Identify which cell holds the provided text, then report its (x, y) central coordinate. 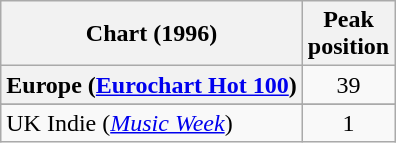
Chart (1996) (152, 34)
UK Indie (Music Week) (152, 123)
Peakposition (348, 34)
39 (348, 85)
1 (348, 123)
Europe (Eurochart Hot 100) (152, 85)
